Extract the [X, Y] coordinate from the center of the cell holding the provided text.  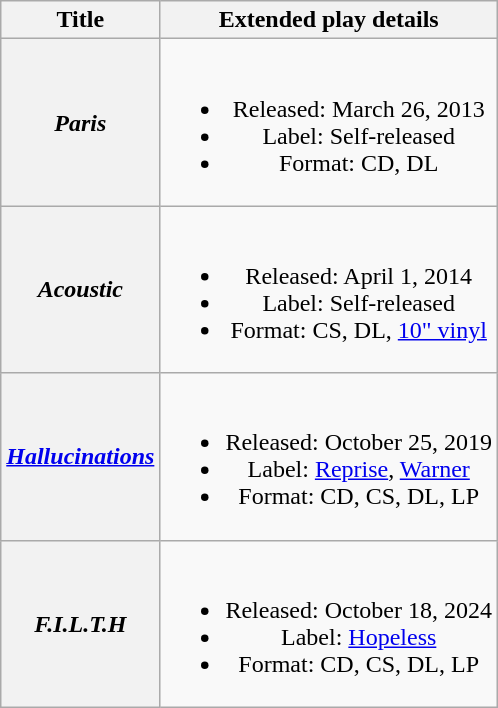
Paris [80, 122]
Hallucinations [80, 456]
Acoustic [80, 290]
Extended play details [329, 20]
Released: April 1, 2014Label: Self-releasedFormat: CS, DL, 10" vinyl [329, 290]
Title [80, 20]
Released: October 25, 2019Label: Reprise, WarnerFormat: CD, CS, DL, LP [329, 456]
F.I.L.T.H [80, 624]
Released: October 18, 2024Label: HopelessFormat: CD, CS, DL, LP [329, 624]
Released: March 26, 2013Label: Self-releasedFormat: CD, DL [329, 122]
